Locate the cell with the specified text and output its (X, Y) center coordinate. 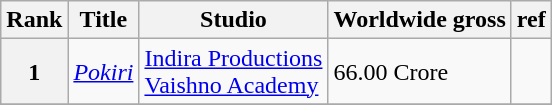
ref (531, 20)
Title (104, 20)
66.00 Crore (420, 72)
Rank (34, 20)
Indira ProductionsVaishno Academy (234, 72)
1 (34, 72)
Worldwide gross (420, 20)
Pokiri (104, 72)
Studio (234, 20)
